Detect which cell encompasses the target text, then output its [X, Y] center coordinate. 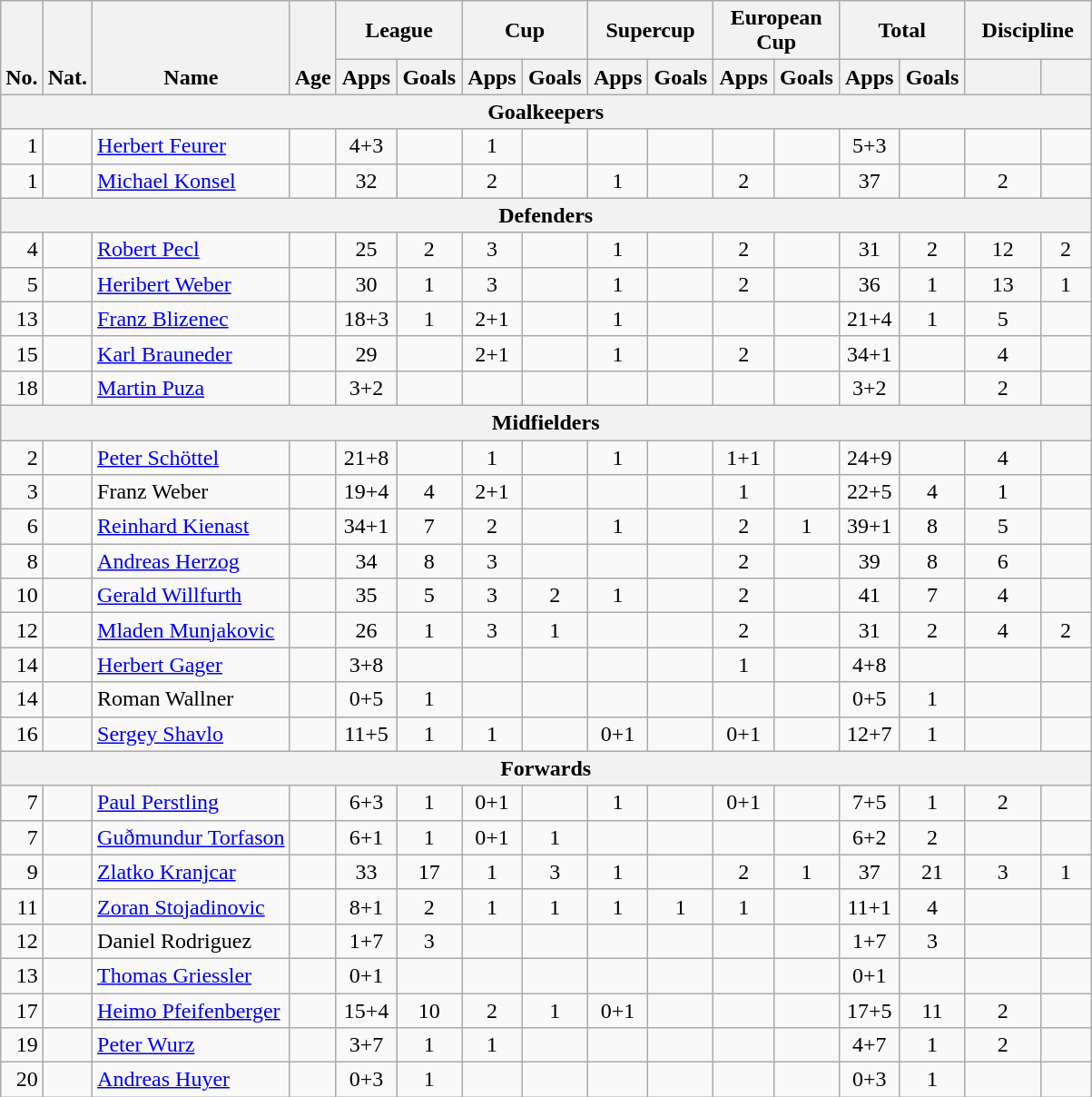
4+7 [870, 1045]
17+5 [870, 1011]
Robert Pecl [192, 250]
European Cup [777, 31]
Michael Konsel [192, 181]
21+8 [367, 457]
Cup [525, 31]
20 [22, 1080]
29 [367, 353]
Paul Perstling [192, 803]
39+1 [870, 527]
15 [22, 353]
Total [902, 31]
18+3 [367, 319]
No. [22, 47]
7+5 [870, 803]
Herbert Feurer [192, 146]
Reinhard Kienast [192, 527]
8+1 [367, 906]
Guðmundur Torfason [192, 837]
Zlatko Kranjcar [192, 872]
11+1 [870, 906]
Andreas Herzog [192, 561]
Franz Weber [192, 492]
6+3 [367, 803]
3+7 [367, 1045]
Age [312, 47]
Mladen Munjakovic [192, 630]
Discipline [1028, 31]
Defenders [546, 215]
6+1 [367, 837]
Daniel Rodriguez [192, 941]
41 [870, 596]
Name [192, 47]
4+3 [367, 146]
24+9 [870, 457]
Zoran Stojadinovic [192, 906]
34 [367, 561]
25 [367, 250]
Supercup [650, 31]
Midfielders [546, 422]
Gerald Willfurth [192, 596]
12+7 [870, 734]
22+5 [870, 492]
39 [870, 561]
30 [367, 284]
5+3 [870, 146]
Martin Puza [192, 388]
19+4 [367, 492]
Roman Wallner [192, 699]
19 [22, 1045]
Franz Blizenec [192, 319]
36 [870, 284]
15+4 [367, 1011]
Heribert Weber [192, 284]
Nat. [67, 47]
11+5 [367, 734]
Andreas Huyer [192, 1080]
Sergey Shavlo [192, 734]
16 [22, 734]
21+4 [870, 319]
33 [367, 872]
Peter Wurz [192, 1045]
Herbert Gager [192, 665]
Thomas Griessler [192, 975]
9 [22, 872]
Peter Schöttel [192, 457]
3+8 [367, 665]
League [399, 31]
21 [932, 872]
6+2 [870, 837]
32 [367, 181]
Karl Brauneder [192, 353]
35 [367, 596]
Heimo Pfeifenberger [192, 1011]
Forwards [546, 768]
1+1 [744, 457]
4+8 [870, 665]
18 [22, 388]
26 [367, 630]
Goalkeepers [546, 112]
